Search for the cell housing the specified text and yield its [x, y] center coordinate. 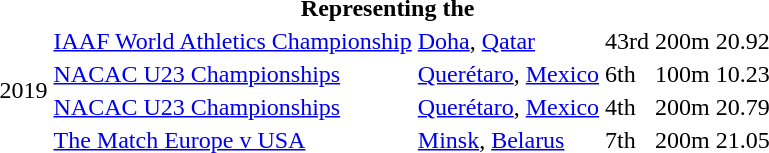
IAAF World Athletics Championship [232, 41]
4th [628, 107]
43rd [628, 41]
100m [683, 74]
Doha, Qatar [508, 41]
6th [628, 74]
